Locate the cell with the specified text and output its [X, Y] center coordinate. 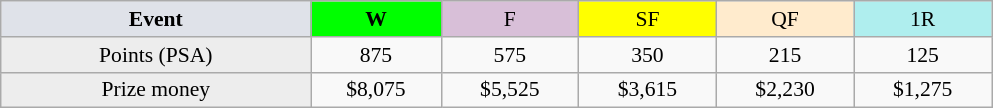
F [510, 19]
215 [785, 55]
SF [648, 19]
875 [376, 55]
Event [156, 19]
W [376, 19]
1R [923, 19]
QF [785, 19]
350 [648, 55]
Prize money [156, 90]
$2,230 [785, 90]
125 [923, 55]
$1,275 [923, 90]
$5,525 [510, 90]
$3,615 [648, 90]
Points (PSA) [156, 55]
$8,075 [376, 90]
575 [510, 55]
